Return [X, Y] of the center of cell containing provided text 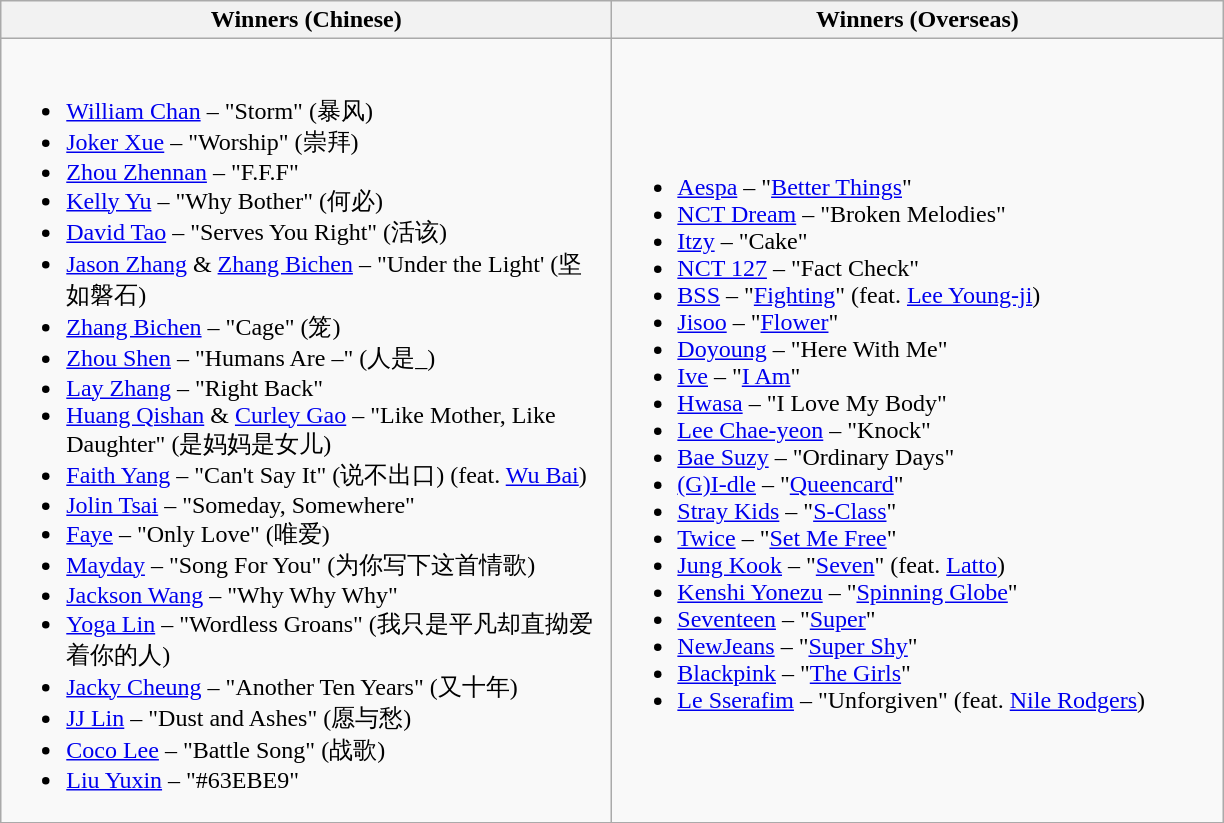
Winners (Overseas) [918, 20]
Winners (Chinese) [306, 20]
